Return (X, Y) of the center of cell containing provided text 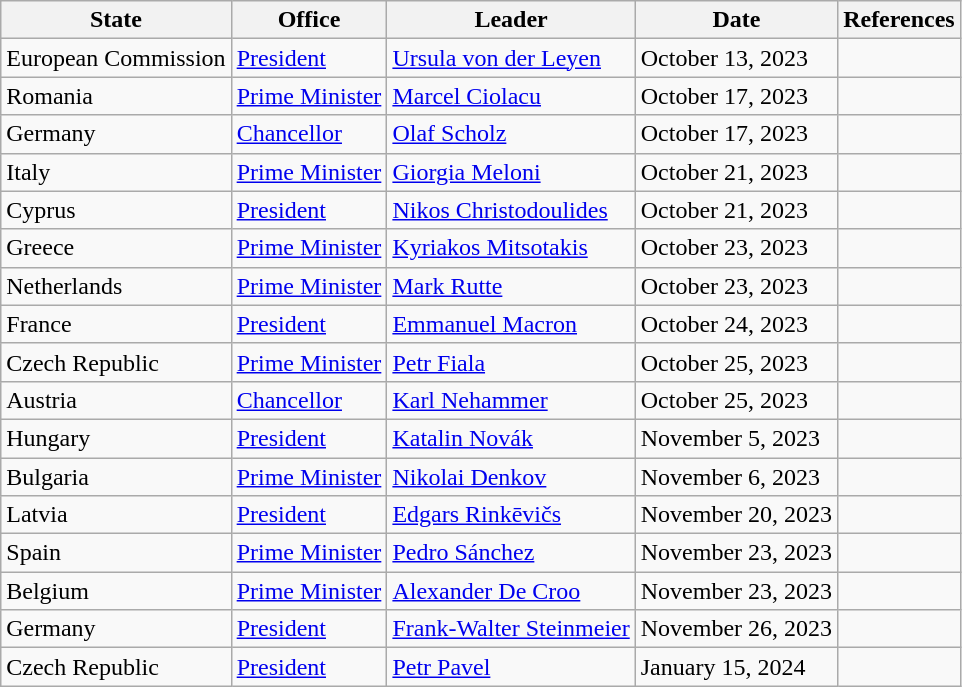
Belgium (116, 591)
November 20, 2023 (736, 515)
Giorgia Meloni (511, 172)
Edgars Rinkēvičs (511, 515)
Kyriakos Mitsotakis (511, 248)
Cyprus (116, 210)
Bulgaria (116, 477)
Karl Nehammer (511, 400)
Alexander De Croo (511, 591)
Ursula von der Leyen (511, 58)
Italy (116, 172)
November 5, 2023 (736, 438)
Pedro Sánchez (511, 553)
Nikolai Denkov (511, 477)
October 24, 2023 (736, 324)
Marcel Ciolacu (511, 96)
November 26, 2023 (736, 629)
Petr Pavel (511, 667)
Katalin Novák (511, 438)
Spain (116, 553)
Austria (116, 400)
Mark Rutte (511, 286)
References (900, 20)
Romania (116, 96)
Greece (116, 248)
November 6, 2023 (736, 477)
January 15, 2024 (736, 667)
Hungary (116, 438)
Leader (511, 20)
Nikos Christodoulides (511, 210)
Date (736, 20)
Petr Fiala (511, 362)
Netherlands (116, 286)
Olaf Scholz (511, 134)
Office (309, 20)
State (116, 20)
Frank-Walter Steinmeier (511, 629)
Emmanuel Macron (511, 324)
European Commission (116, 58)
October 13, 2023 (736, 58)
France (116, 324)
Latvia (116, 515)
